Locate the cell with the specified text and output its (x, y) center coordinate. 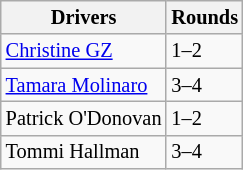
Tamara Molinaro (84, 85)
Patrick O'Donovan (84, 118)
Rounds (204, 17)
Drivers (84, 17)
Tommi Hallman (84, 152)
Christine GZ (84, 51)
